Return the [X, Y] coordinate for the center point of the cell that contains the specified text.  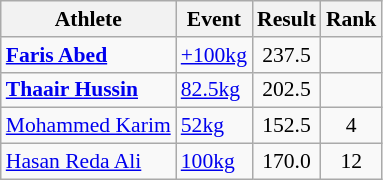
170.0 [286, 162]
Hasan Reda Ali [88, 162]
Rank [352, 19]
Thaair Hussin [88, 90]
237.5 [286, 55]
Event [214, 19]
152.5 [286, 126]
+100kg [214, 55]
52kg [214, 126]
Mohammed Karim [88, 126]
Faris Abed [88, 55]
82.5kg [214, 90]
Result [286, 19]
100kg [214, 162]
12 [352, 162]
4 [352, 126]
Athlete [88, 19]
202.5 [286, 90]
